Extract the (X, Y) coordinate from the center of the cell holding the provided text.  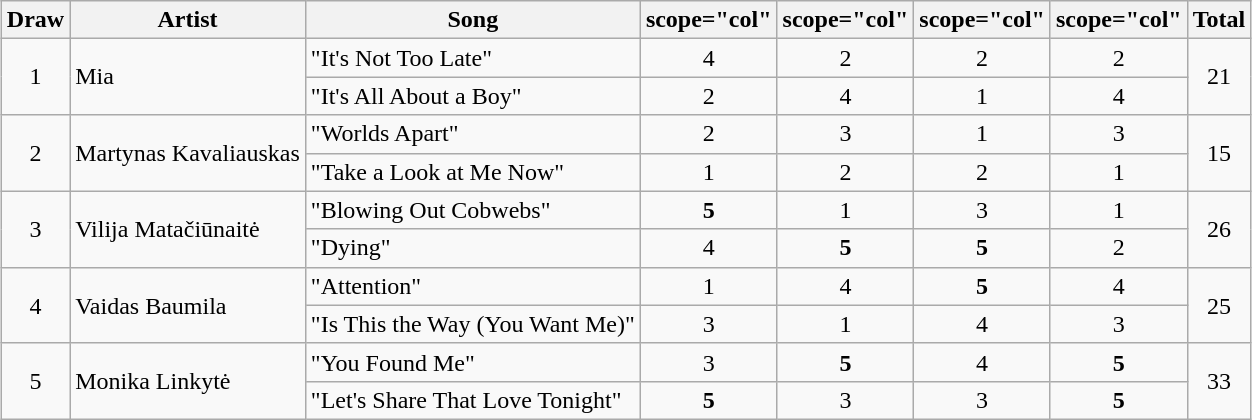
"Let's Share That Love Tonight" (472, 400)
Draw (35, 20)
26 (1219, 229)
"Is This the Way (You Want Me)" (472, 324)
Artist (188, 20)
"Worlds Apart" (472, 134)
Vilija Matačiūnaitė (188, 229)
33 (1219, 381)
15 (1219, 153)
Martynas Kavaliauskas (188, 153)
"Attention" (472, 286)
Total (1219, 20)
"Dying" (472, 248)
Mia (188, 77)
Vaidas Baumila (188, 305)
Song (472, 20)
"It's All About a Boy" (472, 96)
"Blowing Out Cobwebs" (472, 210)
"Take a Look at Me Now" (472, 172)
Monika Linkytė (188, 381)
21 (1219, 77)
25 (1219, 305)
"You Found Me" (472, 362)
"It's Not Too Late" (472, 58)
